Locate the cell with the specified text and output its (x, y) center coordinate. 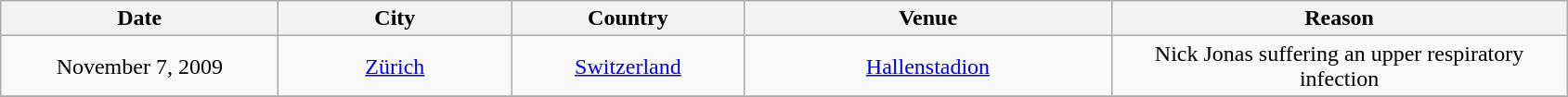
November 7, 2009 (139, 67)
Zürich (395, 67)
Country (628, 18)
City (395, 18)
Switzerland (628, 67)
Date (139, 18)
Reason (1339, 18)
Venue (928, 18)
Hallenstadion (928, 67)
Nick Jonas suffering an upper respiratory infection (1339, 67)
